Provide the [x, y] coordinate of the cell's center where the given text is located.  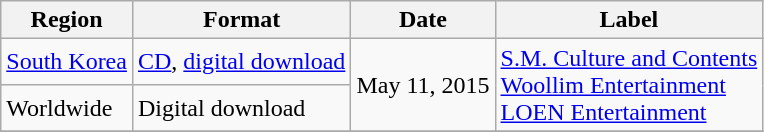
Label [629, 20]
Worldwide [67, 108]
Digital download [241, 108]
Format [241, 20]
Date [423, 20]
S.M. Culture and ContentsWoollim EntertainmentLOEN Entertainment [629, 85]
Region [67, 20]
May 11, 2015 [423, 85]
South Korea [67, 62]
CD, digital download [241, 62]
